Return [X, Y] of the center of cell containing provided text 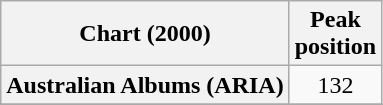
Peakposition [335, 34]
132 [335, 85]
Australian Albums (ARIA) [145, 85]
Chart (2000) [145, 34]
